Return the (X, Y) coordinate for the center point of the cell that contains the specified text.  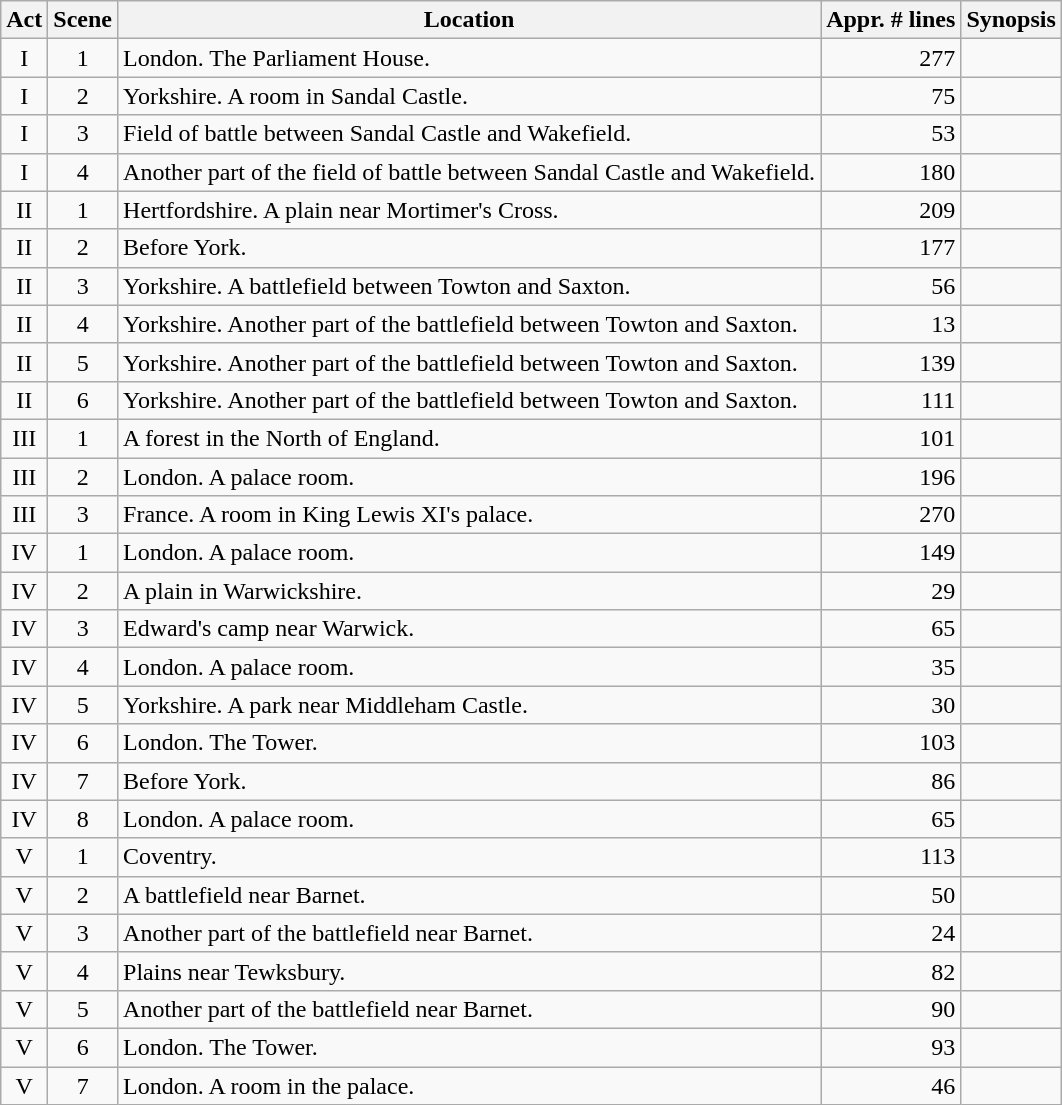
82 (891, 971)
France. A room in King Lewis XI's palace. (470, 515)
113 (891, 857)
86 (891, 781)
A plain in Warwickshire. (470, 591)
Edward's camp near Warwick. (470, 629)
35 (891, 667)
13 (891, 324)
A forest in the North of England. (470, 438)
29 (891, 591)
A battlefield near Barnet. (470, 895)
Hertfordshire. A plain near Mortimer's Cross. (470, 210)
Appr. # lines (891, 20)
London. A room in the palace. (470, 1085)
270 (891, 515)
111 (891, 400)
53 (891, 134)
149 (891, 553)
Plains near Tewksbury. (470, 971)
24 (891, 933)
Act (24, 20)
Another part of the field of battle between Sandal Castle and Wakefield. (470, 172)
30 (891, 705)
London. The Parliament House. (470, 58)
209 (891, 210)
8 (83, 819)
101 (891, 438)
Yorkshire. A battlefield between Towton and Saxton. (470, 286)
75 (891, 96)
103 (891, 743)
196 (891, 477)
Coventry. (470, 857)
Scene (83, 20)
277 (891, 58)
Synopsis (1011, 20)
177 (891, 248)
139 (891, 362)
46 (891, 1085)
Field of battle between Sandal Castle and Wakefield. (470, 134)
56 (891, 286)
Yorkshire. A room in Sandal Castle. (470, 96)
90 (891, 1009)
50 (891, 895)
180 (891, 172)
Yorkshire. A park near Middleham Castle. (470, 705)
Location (470, 20)
93 (891, 1047)
